Extract the [x, y] coordinate from the center of the cell holding the provided text.  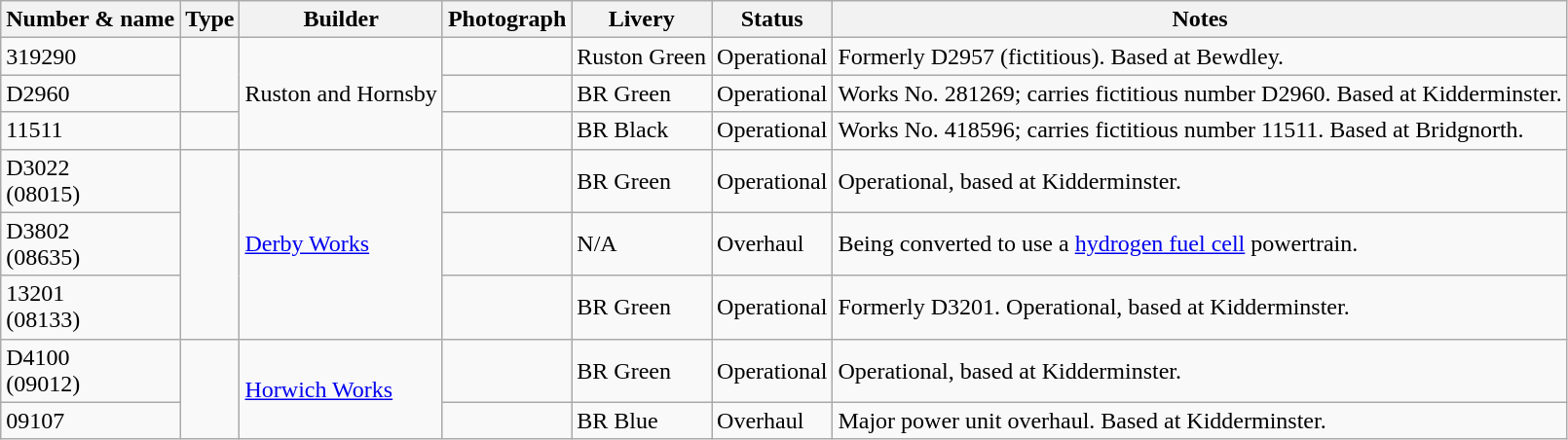
Ruston Green [642, 56]
BR Blue [642, 421]
Derby Works [341, 243]
Notes [1200, 19]
319290 [91, 56]
Status [772, 19]
11511 [91, 130]
Works No. 418596; carries fictitious number 11511. Based at Bridgnorth. [1200, 130]
Horwich Works [341, 389]
D3022(08015) [91, 181]
Formerly D3201. Operational, based at Kidderminster. [1200, 308]
Works No. 281269; carries fictitious number D2960. Based at Kidderminster. [1200, 93]
BR Black [642, 130]
09107 [91, 421]
D2960 [91, 93]
Photograph [506, 19]
Being converted to use a hydrogen fuel cell powertrain. [1200, 243]
Formerly D2957 (fictitious). Based at Bewdley. [1200, 56]
Livery [642, 19]
Number & name [91, 19]
Type [210, 19]
D4100 (09012) [91, 370]
13201(08133) [91, 308]
Major power unit overhaul. Based at Kidderminster. [1200, 421]
N/A [642, 243]
D3802(08635) [91, 243]
Ruston and Hornsby [341, 93]
Builder [341, 19]
